Find where the given text appears and provide that cell's center as [x, y] coordinate. 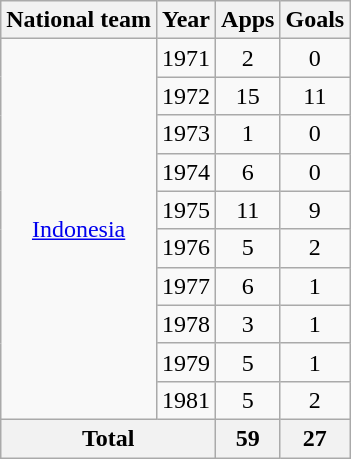
1972 [186, 96]
27 [315, 438]
1978 [186, 324]
1971 [186, 58]
National team [79, 20]
Year [186, 20]
3 [248, 324]
1976 [186, 248]
1975 [186, 210]
15 [248, 96]
1977 [186, 286]
1979 [186, 362]
Indonesia [79, 230]
Total [108, 438]
Goals [315, 20]
Apps [248, 20]
1974 [186, 172]
1973 [186, 134]
59 [248, 438]
1981 [186, 400]
9 [315, 210]
